Identify which cell holds the provided text, then report its (x, y) central coordinate. 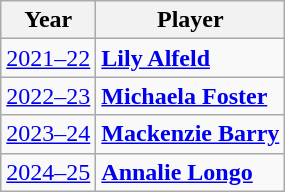
2023–24 (48, 134)
Annalie Longo (190, 172)
2024–25 (48, 172)
Mackenzie Barry (190, 134)
Michaela Foster (190, 96)
2021–22 (48, 58)
Year (48, 20)
2022–23 (48, 96)
Lily Alfeld (190, 58)
Player (190, 20)
